Pinpoint the cell where the given text exists, returning its [x, y] midpoint coordinate. 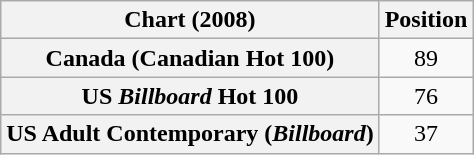
Position [426, 20]
Chart (2008) [190, 20]
Canada (Canadian Hot 100) [190, 58]
US Billboard Hot 100 [190, 96]
37 [426, 134]
US Adult Contemporary (Billboard) [190, 134]
76 [426, 96]
89 [426, 58]
